Detect which cell encompasses the target text, then output its (X, Y) center coordinate. 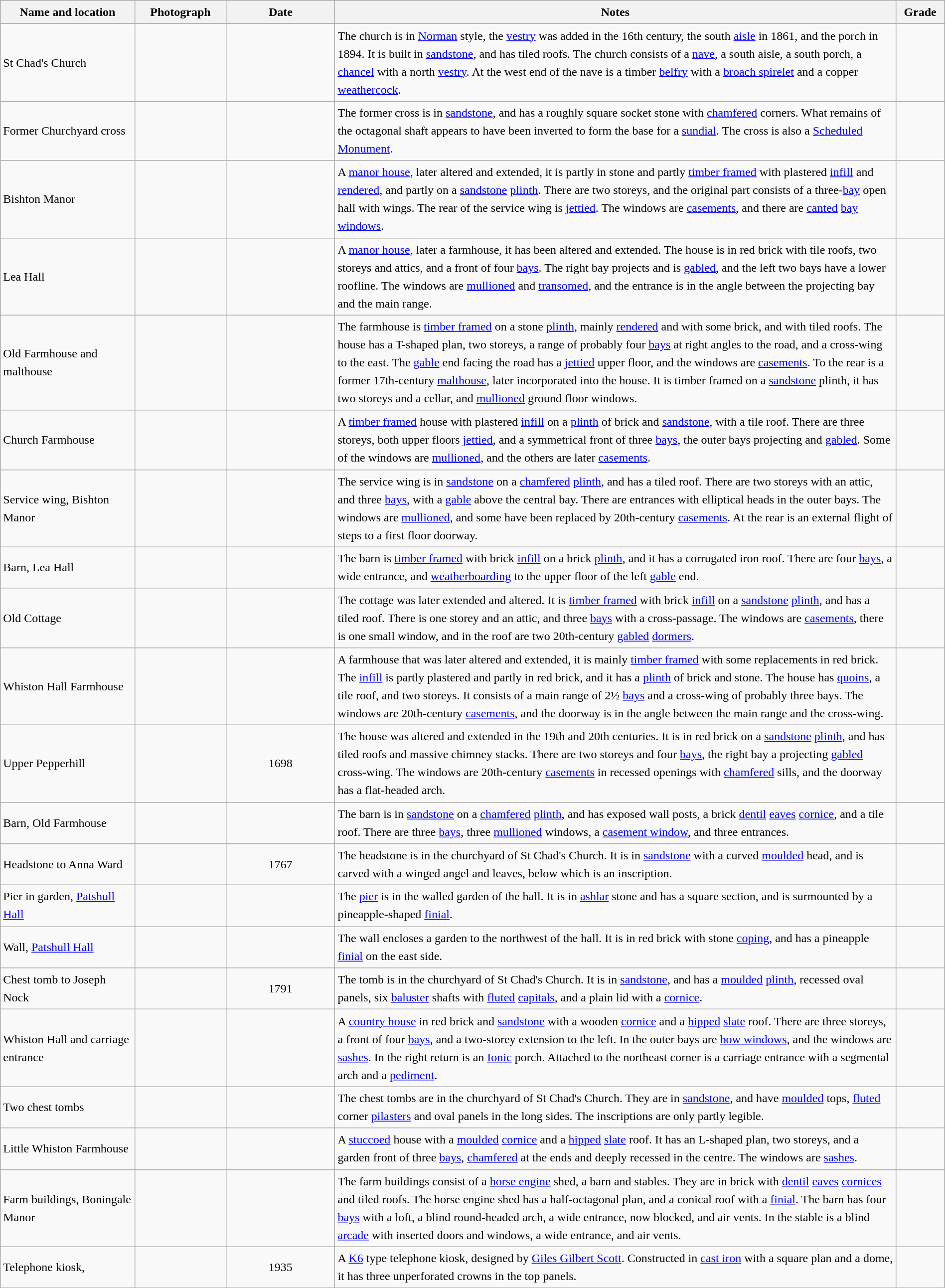
Notes (615, 12)
Whiston Hall Farmhouse (68, 686)
Pier in garden, Patshull Hall (68, 906)
Barn, Old Farmhouse (68, 823)
The wall encloses a garden to the northwest of the hall. It is in red brick with stone coping, and has a pineapple finial on the east side. (615, 947)
Telephone kiosk, (68, 1267)
Farm buildings, Boningale Manor (68, 1208)
Two chest tombs (68, 1108)
Photograph (180, 12)
The pier is in the walled garden of the hall. It is in ashlar stone and has a square section, and is surmounted by a pineapple-shaped finial. (615, 906)
Old Cottage (68, 618)
Date (281, 12)
1791 (281, 989)
Church Farmhouse (68, 440)
Chest tomb to Joseph Nock (68, 989)
1698 (281, 764)
1935 (281, 1267)
Upper Pepperhill (68, 764)
Bishton Manor (68, 199)
Barn, Lea Hall (68, 567)
1767 (281, 864)
Name and location (68, 12)
Old Farmhouse and malthouse (68, 363)
Grade (920, 12)
Service wing, Bishton Manor (68, 508)
Wall, Patshull Hall (68, 947)
Headstone to Anna Ward (68, 864)
Little Whiston Farmhouse (68, 1148)
St Chad's Church (68, 63)
Whiston Hall and carriage entrance (68, 1048)
Former Churchyard cross (68, 131)
Lea Hall (68, 276)
